Provide the (x, y) coordinate of the cell's center where the given text is located.  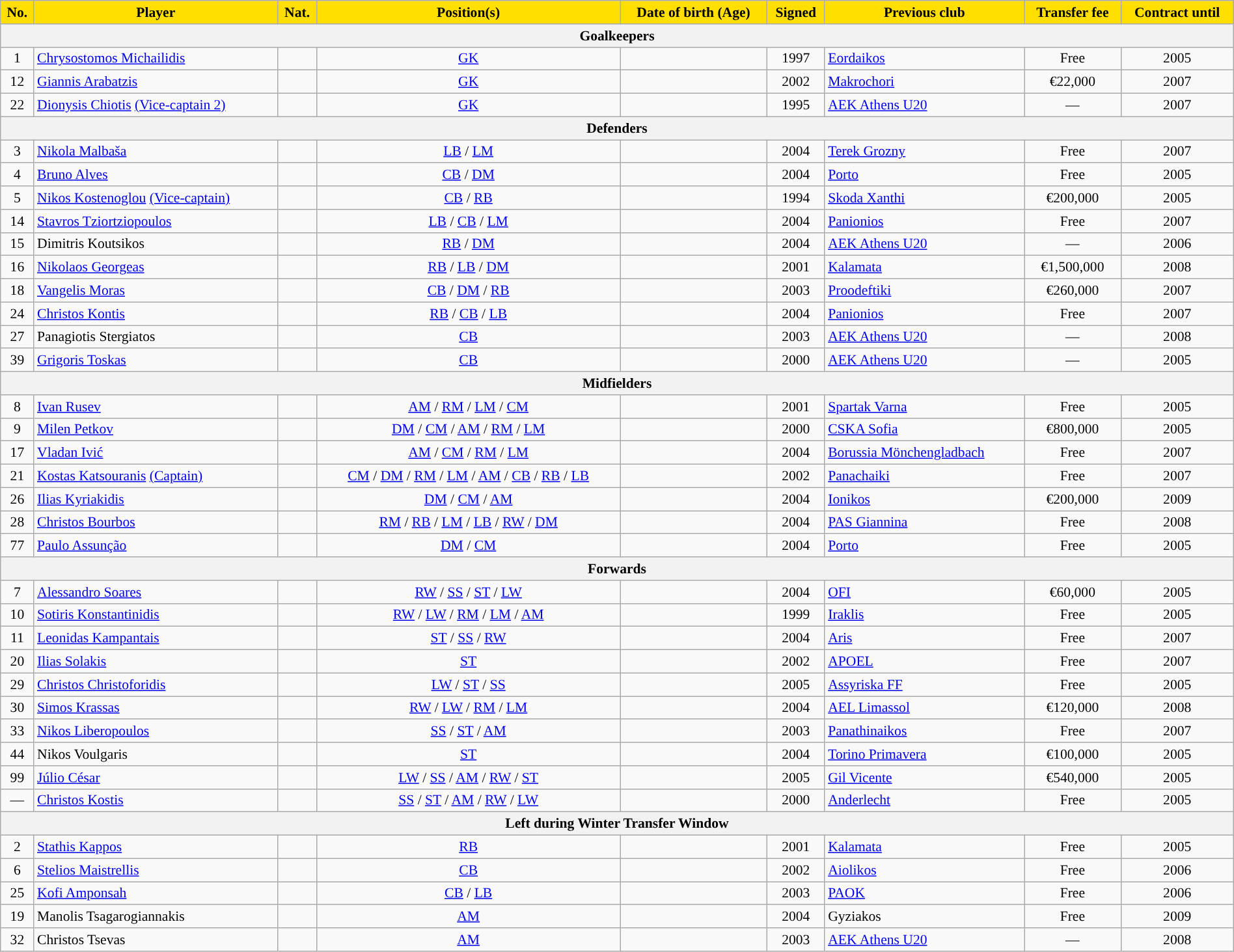
Midfielders (617, 383)
Júlio César (156, 778)
18 (17, 291)
€22,000 (1073, 82)
Christos Bourbos (156, 523)
Christos Christoforidis (156, 685)
RW / LW / RM / LM (469, 708)
Christos Kontis (156, 314)
CM / DM / RM / LM / AM / CB / RB / LB (469, 476)
Vladan Ivić (156, 453)
10 (17, 615)
AM / RM / LM / CM (469, 407)
26 (17, 499)
15 (17, 244)
Stelios Maistrellis (156, 870)
PAOK (924, 893)
Paulo Assunção (156, 546)
1 (17, 59)
Proodeftiki (924, 291)
Panachaiki (924, 476)
€1,500,000 (1073, 267)
RB / LB / DM (469, 267)
CSKA Sofia (924, 429)
Borussia Mönchengladbach (924, 453)
22 (17, 105)
Milen Petkov (156, 429)
Panagiotis Stergiatos (156, 337)
SS / ST / AM / RW / LW (469, 800)
44 (17, 754)
Panathinaikos (924, 731)
Signed (795, 12)
€800,000 (1073, 429)
Anderlecht (924, 800)
Nat. (297, 12)
OFI (924, 592)
Eordaikos (924, 59)
Skoda Xanthi (924, 198)
39 (17, 360)
Vangelis Moras (156, 291)
Left during Winter Transfer Window (617, 824)
SS / ST / AM (469, 731)
Simos Krassas (156, 708)
Ilias Solakis (156, 662)
RW / SS / ST / LW (469, 592)
CB / RB (469, 198)
Kofi Amponsah (156, 893)
25 (17, 893)
Iraklis (924, 615)
21 (17, 476)
AM / CM / RM / LM (469, 453)
Ilias Kyriakidis (156, 499)
14 (17, 221)
16 (17, 267)
DM / CM / AM (469, 499)
Gil Vicente (924, 778)
30 (17, 708)
Defenders (617, 128)
Player (156, 12)
Terek Grozny (924, 152)
24 (17, 314)
APOEL (924, 662)
99 (17, 778)
17 (17, 453)
LW / SS / AM / RW / ST (469, 778)
€100,000 (1073, 754)
Transfer fee (1073, 12)
€260,000 (1073, 291)
Sotiris Konstantinidis (156, 615)
CB / LB (469, 893)
11 (17, 638)
LB / CB / LM (469, 221)
1999 (795, 615)
Giannis Arabatzis (156, 82)
Nikola Malbaša (156, 152)
RM / RB / LM / LB / RW / DM (469, 523)
5 (17, 198)
RB / DM (469, 244)
Nikos Voulgaris (156, 754)
CB / DM (469, 175)
Date of birth (Age) (694, 12)
Leonidas Kampantais (156, 638)
Chrysostomos Michailidis (156, 59)
Stavros Tziortziopoulos (156, 221)
Forwards (617, 569)
DM / CM (469, 546)
No. (17, 12)
PAS Giannina (924, 523)
Kostas Katsouranis (Captain) (156, 476)
Ivan Rusev (156, 407)
27 (17, 337)
28 (17, 523)
Stathis Kappos (156, 847)
Makrochori (924, 82)
Aris (924, 638)
ST / SS / RW (469, 638)
Christos Tsevas (156, 940)
Manolis Tsagarogiannakis (156, 917)
Previous club (924, 12)
Goalkeepers (617, 36)
1997 (795, 59)
33 (17, 731)
1994 (795, 198)
32 (17, 940)
LW / ST / SS (469, 685)
RB (469, 847)
77 (17, 546)
8 (17, 407)
Nikos Kostenoglou (Vice-captain) (156, 198)
Nikolaos Georgeas (156, 267)
29 (17, 685)
RW / LW / RM / LM / AM (469, 615)
Bruno Alves (156, 175)
Gyziakos (924, 917)
Contract until (1177, 12)
Alessandro Soares (156, 592)
3 (17, 152)
Ionikos (924, 499)
AEL Limassol (924, 708)
1995 (795, 105)
DM / CM / AM / RM / LM (469, 429)
Torino Primavera (924, 754)
€540,000 (1073, 778)
€60,000 (1073, 592)
Spartak Varna (924, 407)
Dionysis Chiotis (Vice-captain 2) (156, 105)
RB / CB / LB (469, 314)
6 (17, 870)
Nikos Liberopoulos (156, 731)
Assyriska FF (924, 685)
2 (17, 847)
7 (17, 592)
12 (17, 82)
9 (17, 429)
Christos Kostis (156, 800)
Dimitris Koutsikos (156, 244)
20 (17, 662)
€120,000 (1073, 708)
LB / LM (469, 152)
Position(s) (469, 12)
CB / DM / RB (469, 291)
19 (17, 917)
4 (17, 175)
Grigoris Toskas (156, 360)
Aiolikos (924, 870)
